Search for the cell housing the specified text and yield its [x, y] center coordinate. 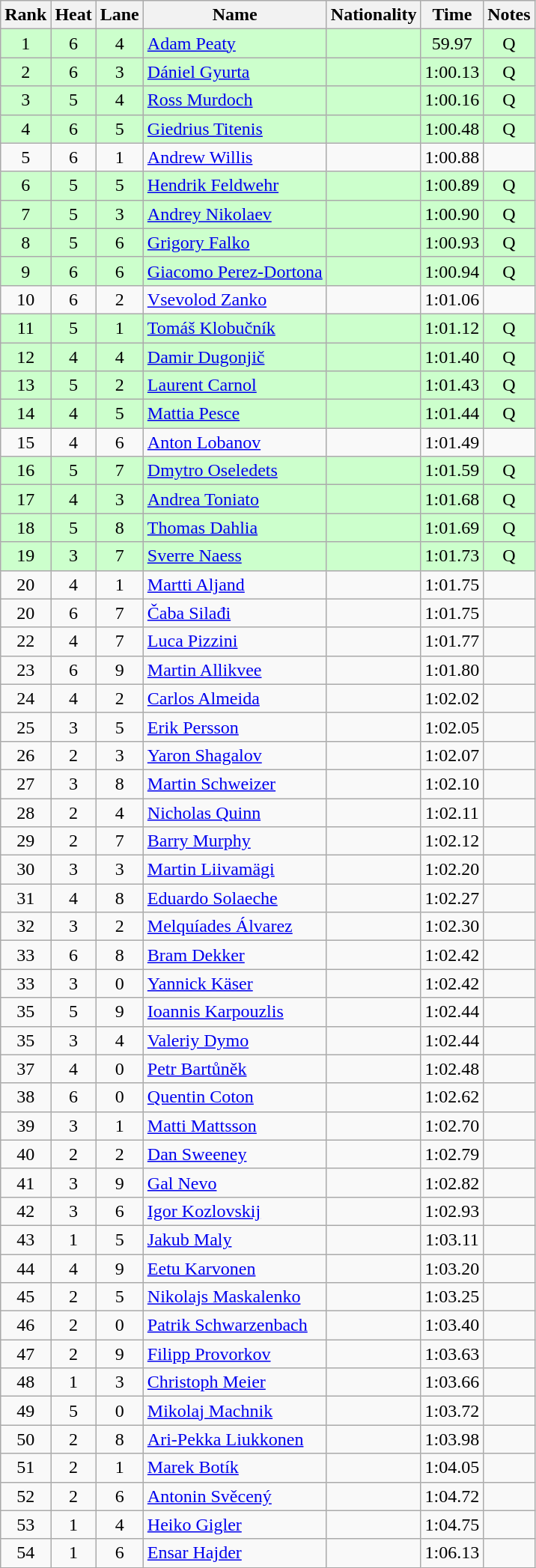
Grigory Falko [235, 242]
1:02.82 [452, 1183]
Sverre Naess [235, 556]
49 [25, 1411]
22 [25, 641]
Mattia Pesce [235, 414]
Laurent Carnol [235, 385]
1:02.62 [452, 1097]
44 [25, 1269]
10 [25, 299]
Melquíades Álvarez [235, 927]
1:03.72 [452, 1411]
Nikolajs Maskalenko [235, 1297]
Martin Allikvee [235, 670]
1:06.13 [452, 1553]
25 [25, 727]
Yannick Käser [235, 983]
Time [452, 15]
1:02.05 [452, 727]
Filipp Provorkov [235, 1354]
31 [25, 898]
1:01.69 [452, 528]
Igor Kozlovskij [235, 1211]
51 [25, 1468]
41 [25, 1183]
39 [25, 1126]
38 [25, 1097]
1:02.70 [452, 1126]
Dmytro Oseledets [235, 471]
1:01.12 [452, 328]
Heat [73, 15]
Anton Lobanov [235, 442]
Lane [120, 15]
Jakub Maly [235, 1239]
Rank [25, 15]
Marek Botík [235, 1468]
Luca Pizzini [235, 641]
16 [25, 471]
40 [25, 1154]
37 [25, 1069]
1:00.88 [452, 157]
1:02.27 [452, 898]
1:00.16 [452, 100]
50 [25, 1439]
1:02.30 [452, 927]
1:02.79 [452, 1154]
18 [25, 528]
1:00.94 [452, 271]
27 [25, 784]
Andrew Willis [235, 157]
Nicholas Quinn [235, 812]
Notes [509, 15]
1:02.93 [452, 1211]
Tomáš Klobučník [235, 328]
Matti Mattsson [235, 1126]
Gal Nevo [235, 1183]
Hendrik Feldwehr [235, 186]
1:01.43 [452, 385]
Patrik Schwarzenbach [235, 1326]
1:01.49 [452, 442]
Ioannis Karpouzlis [235, 1012]
1:02.48 [452, 1069]
26 [25, 755]
1:00.48 [452, 129]
Valeriy Dymo [235, 1040]
Adam Peaty [235, 43]
1:01.59 [452, 471]
Čaba Silađi [235, 613]
Antonin Svěcený [235, 1496]
1:00.90 [452, 214]
15 [25, 442]
Dan Sweeney [235, 1154]
12 [25, 357]
1:00.13 [452, 72]
Giedrius Titenis [235, 129]
Petr Bartůněk [235, 1069]
1:04.72 [452, 1496]
Name [235, 15]
Martin Liivamägi [235, 870]
43 [25, 1239]
1:04.05 [452, 1468]
28 [25, 812]
45 [25, 1297]
1:03.20 [452, 1269]
Erik Persson [235, 727]
11 [25, 328]
24 [25, 698]
1:01.06 [452, 299]
Mikolaj Machnik [235, 1411]
30 [25, 870]
1:02.02 [452, 698]
Carlos Almeida [235, 698]
13 [25, 385]
1:00.89 [452, 186]
1:02.07 [452, 755]
Heiko Gigler [235, 1525]
1:03.25 [452, 1297]
Martti Aljand [235, 585]
1:02.10 [452, 784]
1:03.63 [452, 1354]
1:01.80 [452, 670]
Andrey Nikolaev [235, 214]
Yaron Shagalov [235, 755]
46 [25, 1326]
1:01.73 [452, 556]
54 [25, 1553]
29 [25, 841]
47 [25, 1354]
Ross Murdoch [235, 100]
Giacomo Perez-Dortona [235, 271]
1:01.68 [452, 499]
14 [25, 414]
Nationality [374, 15]
1:03.40 [452, 1326]
Ari-Pekka Liukkonen [235, 1439]
1:03.98 [452, 1439]
1:03.11 [452, 1239]
53 [25, 1525]
17 [25, 499]
1:01.40 [452, 357]
1:03.66 [452, 1382]
Quentin Coton [235, 1097]
Andrea Toniato [235, 499]
1:01.44 [452, 414]
1:00.93 [452, 242]
1:02.11 [452, 812]
Barry Murphy [235, 841]
Eetu Karvonen [235, 1269]
Vsevolod Zanko [235, 299]
32 [25, 927]
Ensar Hajder [235, 1553]
Thomas Dahlia [235, 528]
1:04.75 [452, 1525]
Martin Schweizer [235, 784]
42 [25, 1211]
Christoph Meier [235, 1382]
52 [25, 1496]
Damir Dugonjič [235, 357]
Bram Dekker [235, 955]
48 [25, 1382]
1:01.77 [452, 641]
19 [25, 556]
Dániel Gyurta [235, 72]
1:02.20 [452, 870]
23 [25, 670]
1:02.12 [452, 841]
Eduardo Solaeche [235, 898]
59.97 [452, 43]
